Identify which cell holds the provided text, then report its [x, y] central coordinate. 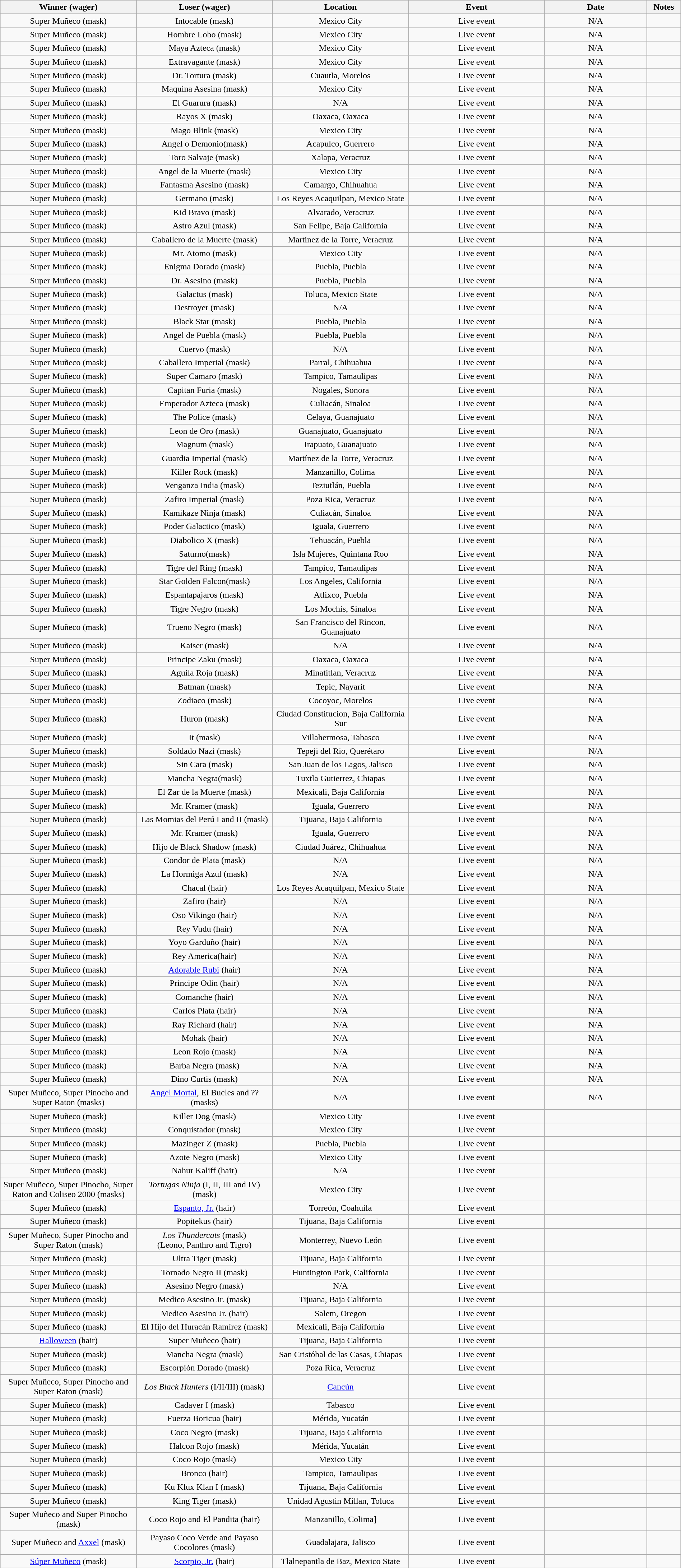
Súper Muñeco (mask) [68, 1561]
Hijo de Black Shadow (mask) [205, 846]
Galactus (mask) [205, 294]
Popitekus (hair) [205, 1221]
Tepic, Nayarit [340, 687]
Intocable (mask) [205, 21]
Guardia Imperial (mask) [205, 458]
Mancha Negra(mask) [205, 778]
Kamikaze Ninja (mask) [205, 513]
Bronco (hair) [205, 1473]
Ciudad Constitucion, Baja California Sur [340, 719]
Fantasma Asesino (mask) [205, 185]
Espanto, Jr. (hair) [205, 1208]
Black Star (mask) [205, 321]
Medico Asesino Jr. (hair) [205, 1313]
Manzanillo, Colima] [340, 1519]
Rey America(hair) [205, 956]
Mago Blink (mask) [205, 130]
Asesino Negro (mask) [205, 1286]
Dr. Tortura (mask) [205, 75]
Comanche (hair) [205, 997]
Ultra Tiger (mask) [205, 1258]
Caballero de la Muerte (mask) [205, 240]
Saturno(mask) [205, 554]
Guadalajara, Jalisco [340, 1542]
Los Black Hunters (I/II/III) (mask) [205, 1386]
Super Muñeco (hair) [205, 1341]
Nogales, Sonora [340, 390]
Los Angeles, California [340, 581]
Rey Vudu (hair) [205, 929]
Notes [664, 7]
Chacal (hair) [205, 888]
Angel o Demonio(mask) [205, 144]
Enigma Dorado (mask) [205, 267]
Nahur Kaliff (hair) [205, 1171]
Leon Rojo (mask) [205, 1052]
Diabolico X (mask) [205, 540]
Escorpión Dorado (mask) [205, 1368]
Zafiro (hair) [205, 901]
Ciudad Juárez, Chihuahua [340, 846]
Tortugas Ninja (I, II, III and IV) (mask) [205, 1189]
Super Muñeco, Super Pinocho and Super Raton (masks) [68, 1098]
Carlos Plata (hair) [205, 1011]
Adorable Rubí (hair) [205, 970]
Mohak (hair) [205, 1038]
Yoyo Garduño (hair) [205, 942]
Minatitlan, Veracruz [340, 673]
Zafiro Imperial (mask) [205, 499]
Las Momias del Perú I and II (mask) [205, 819]
Cuervo (mask) [205, 349]
Acapulco, Guerrero [340, 144]
San Cristóbal de las Casas, Chiapas [340, 1354]
Irapuato, Guanajuato [340, 445]
La Hormiga Azul (mask) [205, 874]
Trueno Negro (mask) [205, 627]
San Felipe, Baja California [340, 226]
Destroyer (mask) [205, 308]
Salem, Oregon [340, 1313]
Mr. Atomo (mask) [205, 253]
Tigre Negro (mask) [205, 609]
It (mask) [205, 737]
Condor de Plata (mask) [205, 860]
Medico Asesino Jr. (mask) [205, 1299]
Event [476, 7]
Teziutlán, Puebla [340, 486]
Huron (mask) [205, 719]
Huntington Park, California [340, 1272]
Guanajuato, Guanajuato [340, 431]
Loser (wager) [205, 7]
Monterrey, Nuevo León [340, 1240]
Isla Mujeres, Quintana Roo [340, 554]
Angel de la Muerte (mask) [205, 171]
Cadaver I (mask) [205, 1405]
Tehuacán, Puebla [340, 540]
Astro Azul (mask) [205, 226]
Killer Rock (mask) [205, 472]
Espantapajaros (mask) [205, 595]
Extravagante (mask) [205, 62]
Mazinger Z (mask) [205, 1143]
Manzanillo, Colima [340, 472]
Tepeji del Rio, Querétaro [340, 751]
Tabasco [340, 1405]
Maquina Asesina (mask) [205, 89]
El Hijo del Huracán Ramírez (mask) [205, 1327]
Coco Rojo (mask) [205, 1460]
Conquistador (mask) [205, 1130]
Dino Curtis (mask) [205, 1079]
Principe Zaku (mask) [205, 659]
Mancha Negra (mask) [205, 1354]
Villahermosa, Tabasco [340, 737]
Soldado Nazi (mask) [205, 751]
Alvarado, Veracruz [340, 212]
Xalapa, Veracruz [340, 157]
Parral, Chihuahua [340, 362]
Los Thundercats (mask) (Leono, Panthro and Tigro) [205, 1240]
El Guarura (mask) [205, 103]
Kaiser (mask) [205, 646]
Toro Salvaje (mask) [205, 157]
Super Camaro (mask) [205, 376]
Payaso Coco Verde and Payaso Cocolores (mask) [205, 1542]
Super Muñeco and Super Pinocho (mask) [68, 1519]
Sin Cara (mask) [205, 765]
Scorpio, Jr. (hair) [205, 1561]
Super Muñeco, Super Pinocho, Super Raton and Coliseo 2000 (masks) [68, 1189]
Caballero Imperial (mask) [205, 362]
Zodiaco (mask) [205, 700]
Cuautla, Morelos [340, 75]
King Tiger (mask) [205, 1500]
Cocoyoc, Morelos [340, 700]
Germano (mask) [205, 199]
Celaya, Guanajuato [340, 417]
Torreón, Coahuila [340, 1208]
Camargo, Chihuahua [340, 185]
Location [340, 7]
Toluca, Mexico State [340, 294]
Tuxtla Gutierrez, Chiapas [340, 778]
Dr. Asesino (mask) [205, 280]
Winner (wager) [68, 7]
Maya Azteca (mask) [205, 48]
Azote Negro (mask) [205, 1157]
Fuerza Boricua (hair) [205, 1419]
Tlalnepantla de Baz, Mexico State [340, 1561]
Killer Dog (mask) [205, 1116]
The Police (mask) [205, 417]
Rayos X (mask) [205, 116]
Date [596, 7]
Barba Negra (mask) [205, 1066]
Ray Richard (hair) [205, 1024]
El Zar de la Muerte (mask) [205, 792]
Super Muñeco and Axxel (mask) [68, 1542]
Poder Galactico (mask) [205, 526]
Coco Negro (mask) [205, 1432]
Unidad Agustin Millan, Toluca [340, 1500]
Tigre del Ring (mask) [205, 567]
San Juan de los Lagos, Jalisco [340, 765]
Tornado Negro II (mask) [205, 1272]
Batman (mask) [205, 687]
Leon de Oro (mask) [205, 431]
Ku Klux Klan I (mask) [205, 1487]
Star Golden Falcon(mask) [205, 581]
Los Mochis, Sinaloa [340, 609]
Halcon Rojo (mask) [205, 1446]
Hombre Lobo (mask) [205, 34]
Venganza India (mask) [205, 486]
Angel Mortal, El Bucles and ?? (masks) [205, 1098]
Cancún [340, 1386]
Coco Rojo and El Pandita (hair) [205, 1519]
Emperador Azteca (mask) [205, 404]
Atlixco, Puebla [340, 595]
Principe Odin (hair) [205, 983]
Aguila Roja (mask) [205, 673]
Angel de Puebla (mask) [205, 335]
Oso Vikingo (hair) [205, 915]
Halloween (hair) [68, 1341]
Capitan Furia (mask) [205, 390]
Kid Bravo (mask) [205, 212]
Magnum (mask) [205, 445]
San Francisco del Rincon, Guanajuato [340, 627]
